Output the (x, y) coordinate of the center of the cell containing the given text.  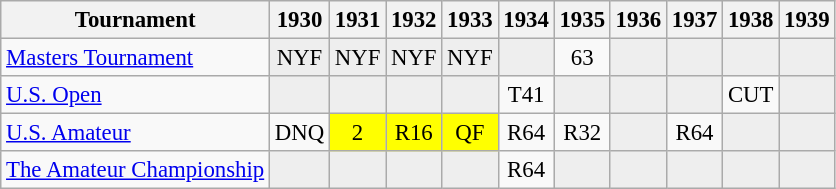
QF (470, 133)
CUT (751, 95)
2 (357, 133)
Tournament (136, 20)
1932 (414, 20)
1939 (807, 20)
R32 (582, 133)
1936 (638, 20)
1935 (582, 20)
The Amateur Championship (136, 170)
63 (582, 58)
T41 (526, 95)
1938 (751, 20)
1937 (694, 20)
U.S. Open (136, 95)
R16 (414, 133)
1930 (300, 20)
U.S. Amateur (136, 133)
Masters Tournament (136, 58)
DNQ (300, 133)
1933 (470, 20)
1931 (357, 20)
1934 (526, 20)
